Detect which cell encompasses the target text, then output its [X, Y] center coordinate. 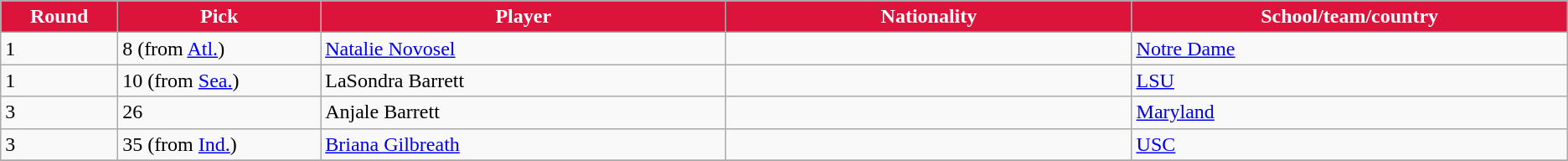
LSU [1349, 80]
8 (from Atl.) [219, 49]
Nationality [929, 17]
35 (from Ind.) [219, 144]
Pick [219, 17]
Maryland [1349, 112]
Notre Dame [1349, 49]
Player [524, 17]
Round [59, 17]
10 (from Sea.) [219, 80]
LaSondra Barrett [524, 80]
School/team/country [1349, 17]
Anjale Barrett [524, 112]
USC [1349, 144]
Natalie Novosel [524, 49]
Briana Gilbreath [524, 144]
26 [219, 112]
